Pinpoint the cell where the given text exists, returning its [x, y] midpoint coordinate. 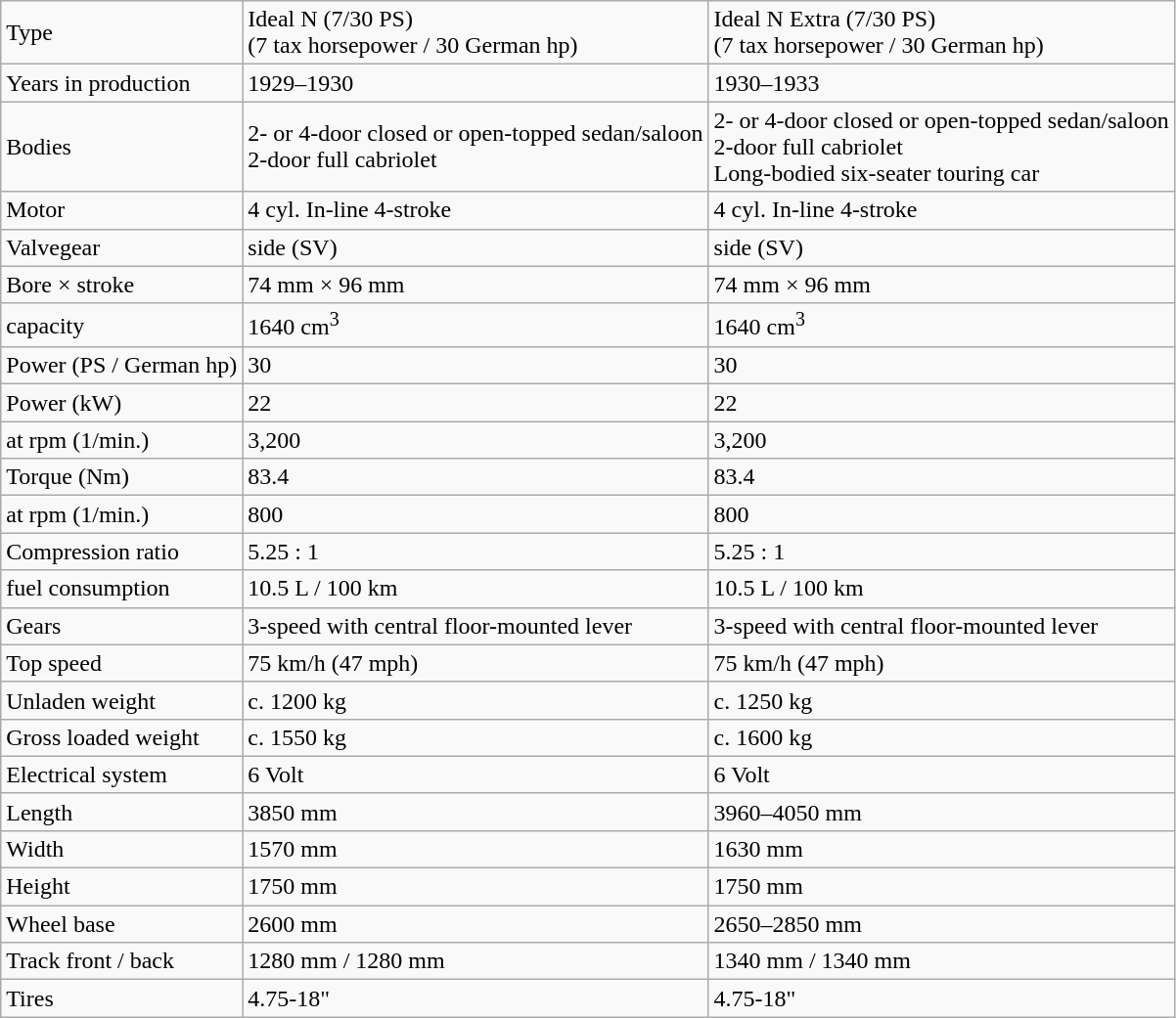
Ideal N Extra (7/30 PS) (7 tax horsepower / 30 German hp) [941, 33]
c. 1600 kg [941, 737]
1280 mm / 1280 mm [475, 961]
c. 1550 kg [475, 737]
1340 mm / 1340 mm [941, 961]
2- or 4-door closed or open-topped sedan/saloon 2-door full cabriolet [475, 147]
fuel consumption [121, 589]
Length [121, 812]
Motor [121, 210]
c. 1250 kg [941, 700]
Gross loaded weight [121, 737]
Height [121, 887]
3960–4050 mm [941, 812]
capacity [121, 325]
Valvegear [121, 247]
Track front / back [121, 961]
3850 mm [475, 812]
Unladen weight [121, 700]
Compression ratio [121, 552]
2600 mm [475, 924]
Bodies [121, 147]
Gears [121, 626]
1930–1933 [941, 83]
Power (kW) [121, 403]
Power (PS / German hp) [121, 366]
c. 1200 kg [475, 700]
Top speed [121, 663]
1570 mm [475, 849]
Torque (Nm) [121, 477]
Width [121, 849]
2650–2850 mm [941, 924]
Bore × stroke [121, 285]
Wheel base [121, 924]
Years in production [121, 83]
2- or 4-door closed or open-topped sedan/saloon 2-door full cabriolet Long-bodied six-seater touring car [941, 147]
1630 mm [941, 849]
Electrical system [121, 775]
Type [121, 33]
Tires [121, 998]
1929–1930 [475, 83]
Ideal N (7/30 PS) (7 tax horsepower / 30 German hp) [475, 33]
